For the text-containing cell, return its midpoint in (X, Y) coordinate format. 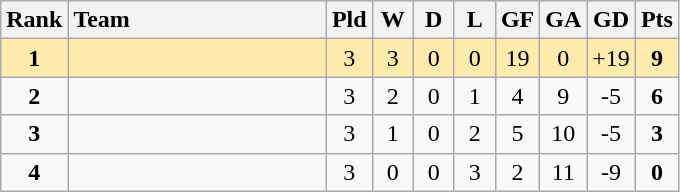
D (434, 20)
Pld (349, 20)
L (474, 20)
10 (564, 134)
Team (198, 20)
Pts (656, 20)
-9 (612, 172)
+19 (612, 58)
19 (517, 58)
GF (517, 20)
11 (564, 172)
GA (564, 20)
W (392, 20)
GD (612, 20)
Rank (34, 20)
6 (656, 96)
5 (517, 134)
